Identify which cell holds the provided text, then report its [x, y] central coordinate. 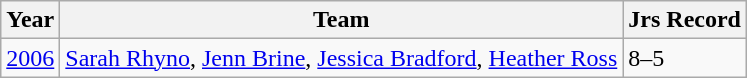
Year [30, 20]
2006 [30, 58]
Jrs Record [685, 20]
Sarah Rhyno, Jenn Brine, Jessica Bradford, Heather Ross [342, 58]
Team [342, 20]
8–5 [685, 58]
